Output the [X, Y] coordinate of the center of the cell containing the given text.  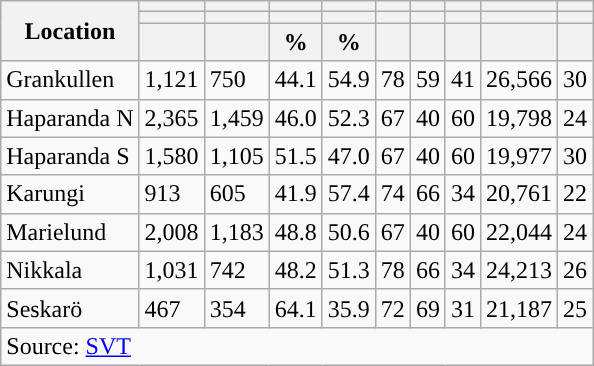
22,044 [520, 232]
2,365 [172, 118]
26 [576, 270]
20,761 [520, 194]
41 [462, 80]
22 [576, 194]
47.0 [348, 156]
41.9 [296, 194]
74 [392, 194]
24,213 [520, 270]
Karungi [70, 194]
59 [428, 80]
48.2 [296, 270]
Seskarö [70, 308]
Source: SVT [297, 346]
Marielund [70, 232]
48.8 [296, 232]
21,187 [520, 308]
1,459 [236, 118]
467 [172, 308]
44.1 [296, 80]
25 [576, 308]
72 [392, 308]
1,183 [236, 232]
51.5 [296, 156]
31 [462, 308]
1,105 [236, 156]
750 [236, 80]
Haparanda N [70, 118]
57.4 [348, 194]
1,580 [172, 156]
35.9 [348, 308]
1,121 [172, 80]
54.9 [348, 80]
742 [236, 270]
69 [428, 308]
Nikkala [70, 270]
605 [236, 194]
Location [70, 31]
19,798 [520, 118]
19,977 [520, 156]
2,008 [172, 232]
50.6 [348, 232]
64.1 [296, 308]
51.3 [348, 270]
913 [172, 194]
Grankullen [70, 80]
354 [236, 308]
52.3 [348, 118]
1,031 [172, 270]
26,566 [520, 80]
Haparanda S [70, 156]
46.0 [296, 118]
